From the cell containing the given text, extract its center point as [x, y] coordinate. 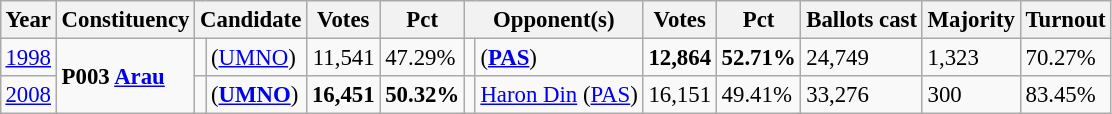
2008 [28, 95]
70.27% [1066, 57]
47.29% [422, 57]
83.45% [1066, 95]
1998 [28, 57]
Ballots cast [862, 20]
16,151 [680, 95]
52.71% [758, 57]
Turnout [1066, 20]
33,276 [862, 95]
24,749 [862, 57]
Opponent(s) [554, 20]
50.32% [422, 95]
300 [971, 95]
Constituency [125, 20]
12,864 [680, 57]
Majority [971, 20]
16,451 [344, 95]
11,541 [344, 57]
1,323 [971, 57]
Haron Din (PAS) [559, 95]
Year [28, 20]
49.41% [758, 95]
P003 Arau [125, 76]
(PAS) [559, 57]
Candidate [251, 20]
